Pinpoint the cell where the given text exists, returning its [X, Y] midpoint coordinate. 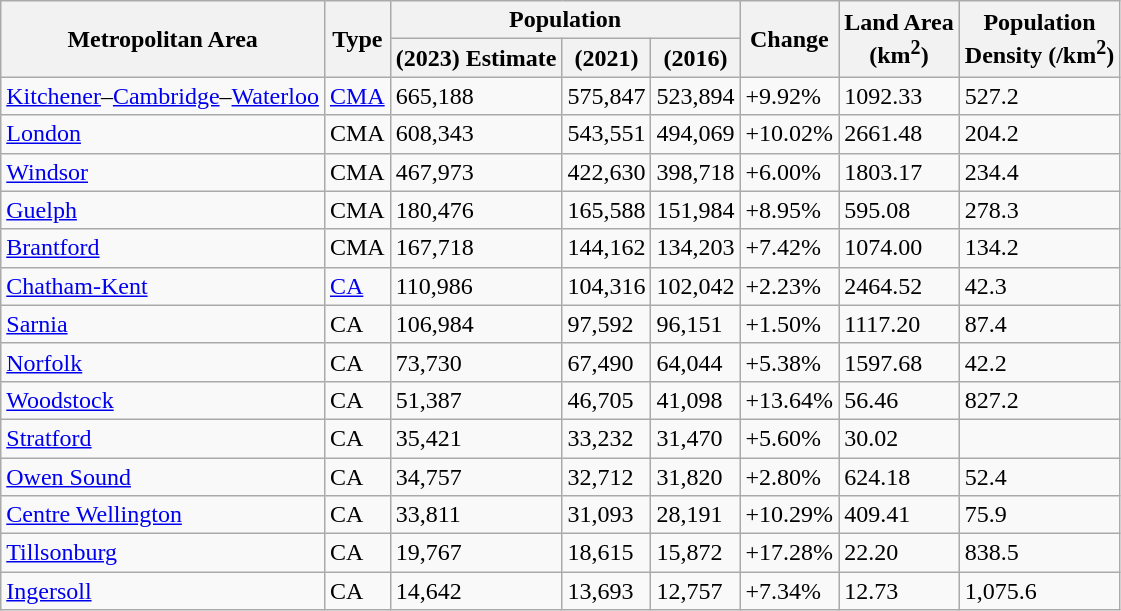
Windsor [163, 172]
+9.92% [790, 96]
64,044 [696, 362]
Norfolk [163, 362]
+1.50% [790, 324]
28,191 [696, 515]
624.18 [900, 477]
(2016) [696, 58]
+13.64% [790, 400]
Chatham-Kent [163, 286]
Brantford [163, 248]
34,757 [476, 477]
102,042 [696, 286]
31,470 [696, 438]
110,986 [476, 286]
1,075.6 [1039, 591]
+10.02% [790, 134]
+2.80% [790, 477]
523,894 [696, 96]
London [163, 134]
134.2 [1039, 248]
665,188 [476, 96]
167,718 [476, 248]
+17.28% [790, 553]
Sarnia [163, 324]
31,093 [606, 515]
+7.34% [790, 591]
1803.17 [900, 172]
2661.48 [900, 134]
Woodstock [163, 400]
+5.38% [790, 362]
42.2 [1039, 362]
1117.20 [900, 324]
543,551 [606, 134]
165,588 [606, 210]
32,712 [606, 477]
(2021) [606, 58]
1092.33 [900, 96]
Metropolitan Area [163, 39]
Type [357, 39]
204.2 [1039, 134]
41,098 [696, 400]
12,757 [696, 591]
+10.29% [790, 515]
608,343 [476, 134]
75.9 [1039, 515]
+2.23% [790, 286]
12.73 [900, 591]
838.5 [1039, 553]
595.08 [900, 210]
Land Area(km2) [900, 39]
180,476 [476, 210]
Stratford [163, 438]
422,630 [606, 172]
31,820 [696, 477]
33,232 [606, 438]
527.2 [1039, 96]
Change [790, 39]
398,718 [696, 172]
Tillsonburg [163, 553]
52.4 [1039, 477]
1074.00 [900, 248]
827.2 [1039, 400]
467,973 [476, 172]
106,984 [476, 324]
13,693 [606, 591]
Population [565, 20]
Owen Sound [163, 477]
134,203 [696, 248]
494,069 [696, 134]
Centre Wellington [163, 515]
PopulationDensity (/km2) [1039, 39]
97,592 [606, 324]
Guelph [163, 210]
409.41 [900, 515]
+8.95% [790, 210]
2464.52 [900, 286]
35,421 [476, 438]
234.4 [1039, 172]
96,151 [696, 324]
22.20 [900, 553]
+6.00% [790, 172]
73,730 [476, 362]
278.3 [1039, 210]
87.4 [1039, 324]
+7.42% [790, 248]
1597.68 [900, 362]
67,490 [606, 362]
Kitchener–Cambridge–Waterloo [163, 96]
104,316 [606, 286]
15,872 [696, 553]
18,615 [606, 553]
144,162 [606, 248]
Ingersoll [163, 591]
46,705 [606, 400]
151,984 [696, 210]
51,387 [476, 400]
42.3 [1039, 286]
30.02 [900, 438]
575,847 [606, 96]
19,767 [476, 553]
14,642 [476, 591]
+5.60% [790, 438]
(2023) Estimate [476, 58]
33,811 [476, 515]
56.46 [900, 400]
